From the cell containing the given text, extract its center point as (x, y) coordinate. 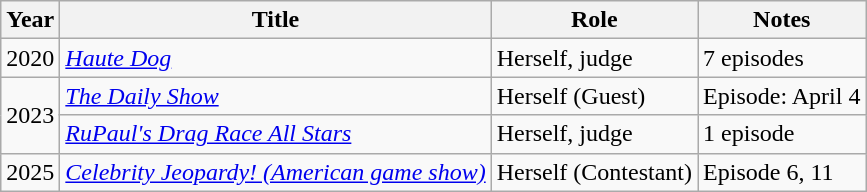
RuPaul's Drag Race All Stars (276, 134)
2020 (30, 58)
Herself (Guest) (594, 96)
Year (30, 20)
Notes (782, 20)
Celebrity Jeopardy! (American game show) (276, 172)
Episode 6, 11 (782, 172)
Title (276, 20)
Role (594, 20)
Herself (Contestant) (594, 172)
Episode: April 4 (782, 96)
7 episodes (782, 58)
2023 (30, 115)
The Daily Show (276, 96)
Haute Dog (276, 58)
1 episode (782, 134)
2025 (30, 172)
